Capture the cell that displays the provided text and extract its [X, Y] central coordinate. 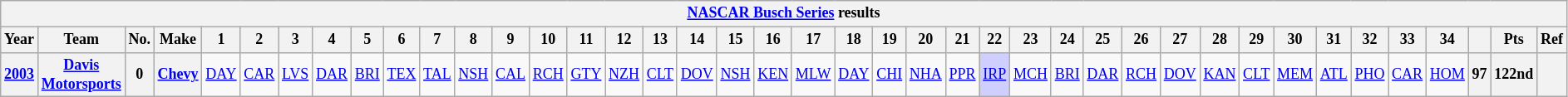
18 [854, 40]
MEM [1295, 75]
5 [367, 40]
Ref [1552, 40]
15 [735, 40]
19 [890, 40]
17 [813, 40]
30 [1295, 40]
25 [1102, 40]
HOM [1447, 75]
16 [773, 40]
11 [586, 40]
LVS [296, 75]
23 [1031, 40]
97 [1480, 75]
Pts [1514, 40]
34 [1447, 40]
2 [259, 40]
33 [1408, 40]
32 [1370, 40]
CAL [510, 75]
4 [333, 40]
12 [624, 40]
Chevy [178, 75]
TEX [402, 75]
GTY [586, 75]
MCH [1031, 75]
8 [474, 40]
0 [140, 75]
21 [963, 40]
3 [296, 40]
PPR [963, 75]
MLW [813, 75]
24 [1068, 40]
2003 [20, 75]
13 [660, 40]
28 [1220, 40]
IRP [994, 75]
Davis Motorsports [81, 75]
7 [437, 40]
9 [510, 40]
29 [1257, 40]
KEN [773, 75]
TAL [437, 75]
NASCAR Busch Series results [783, 13]
14 [697, 40]
Year [20, 40]
No. [140, 40]
PHO [1370, 75]
22 [994, 40]
CHI [890, 75]
1 [221, 40]
NZH [624, 75]
6 [402, 40]
20 [926, 40]
Make [178, 40]
NHA [926, 75]
27 [1180, 40]
122nd [1514, 75]
KAN [1220, 75]
10 [548, 40]
26 [1141, 40]
31 [1334, 40]
Team [81, 40]
ATL [1334, 75]
